Identify which cell holds the provided text, then report its (X, Y) central coordinate. 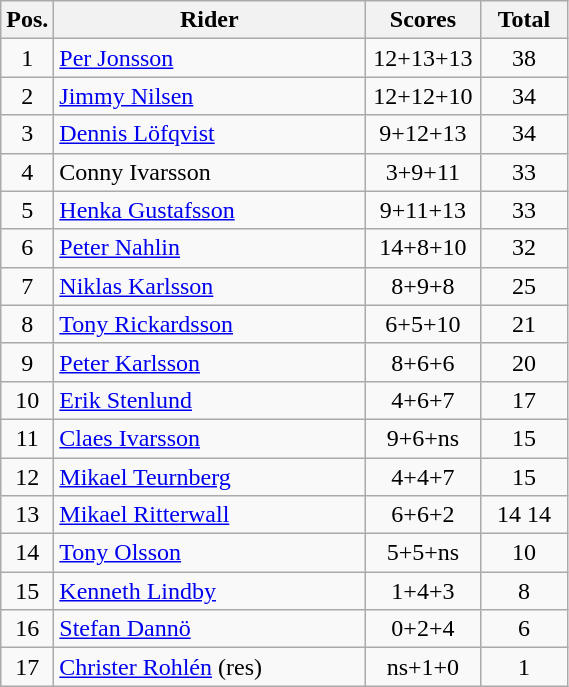
6+5+10 (423, 324)
4+6+7 (423, 400)
21 (524, 324)
13 (28, 515)
Total (524, 20)
Conny Ivarsson (210, 172)
Tony Olsson (210, 553)
Rider (210, 20)
1+4+3 (423, 591)
9+12+13 (423, 134)
Mikael Teurnberg (210, 477)
0+2+4 (423, 629)
8+9+8 (423, 286)
32 (524, 248)
38 (524, 58)
20 (524, 362)
Tony Rickardsson (210, 324)
Scores (423, 20)
2 (28, 96)
Jimmy Nilsen (210, 96)
6+6+2 (423, 515)
14 (28, 553)
Mikael Ritterwall (210, 515)
Per Jonsson (210, 58)
9+11+13 (423, 210)
Peter Karlsson (210, 362)
3 (28, 134)
Stefan Dannö (210, 629)
Claes Ivarsson (210, 438)
11 (28, 438)
7 (28, 286)
Henka Gustafsson (210, 210)
14+8+10 (423, 248)
8+6+6 (423, 362)
12+12+10 (423, 96)
16 (28, 629)
Christer Rohlén (res) (210, 667)
Kenneth Lindby (210, 591)
Niklas Karlsson (210, 286)
Pos. (28, 20)
12 (28, 477)
9 (28, 362)
3+9+11 (423, 172)
5 (28, 210)
4+4+7 (423, 477)
5+5+ns (423, 553)
Erik Stenlund (210, 400)
25 (524, 286)
Peter Nahlin (210, 248)
ns+1+0 (423, 667)
14 14 (524, 515)
9+6+ns (423, 438)
12+13+13 (423, 58)
4 (28, 172)
Dennis Löfqvist (210, 134)
